Return the [x, y] coordinate for the center point of the cell that contains the specified text.  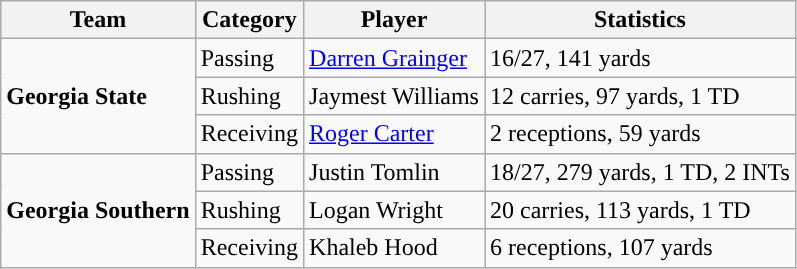
20 carries, 113 yards, 1 TD [640, 210]
Georgia State [98, 96]
6 receptions, 107 yards [640, 248]
Justin Tomlin [394, 172]
12 carries, 97 yards, 1 TD [640, 96]
Jaymest Williams [394, 96]
2 receptions, 59 yards [640, 134]
Georgia Southern [98, 210]
Roger Carter [394, 134]
Khaleb Hood [394, 248]
Statistics [640, 20]
Category [249, 20]
16/27, 141 yards [640, 58]
Player [394, 20]
Darren Grainger [394, 58]
Team [98, 20]
Logan Wright [394, 210]
18/27, 279 yards, 1 TD, 2 INTs [640, 172]
